Identify which cell holds the provided text, then report its (x, y) central coordinate. 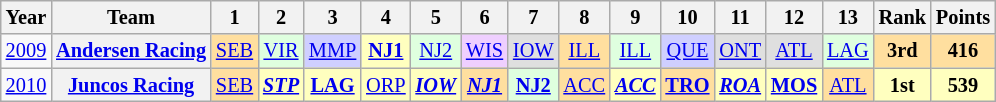
2009 (26, 51)
9 (635, 17)
Rank (902, 17)
12 (794, 17)
VIR (281, 51)
Juncos Racing (131, 85)
3 (332, 17)
3rd (902, 51)
11 (740, 17)
QUE (688, 51)
13 (848, 17)
10 (688, 17)
MMP (332, 51)
4 (386, 17)
5 (436, 17)
2010 (26, 85)
STP (281, 85)
Team (131, 17)
Points (963, 17)
2 (281, 17)
ROA (740, 85)
MOS (794, 85)
TRO (688, 85)
Andersen Racing (131, 51)
ORP (386, 85)
539 (963, 85)
7 (533, 17)
ONT (740, 51)
1 (234, 17)
416 (963, 51)
1st (902, 85)
6 (484, 17)
Year (26, 17)
8 (584, 17)
WIS (484, 51)
